Scan for the cell matching the given text and deliver its (x, y) coordinate at center. 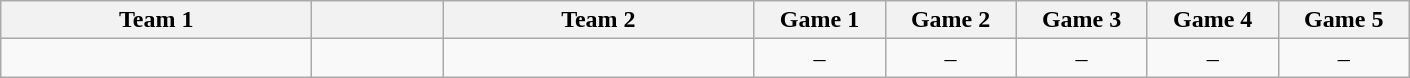
Game 2 (950, 20)
Game 1 (820, 20)
Game 4 (1212, 20)
Game 3 (1082, 20)
Game 5 (1344, 20)
Team 1 (156, 20)
Team 2 (598, 20)
